From the cell containing the given text, extract its center point as [x, y] coordinate. 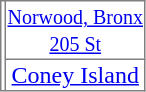
Coney Island [76, 74]
Norwood, Bronx205 St [76, 29]
